Return the [X, Y] coordinate for the center point of the cell that contains the specified text.  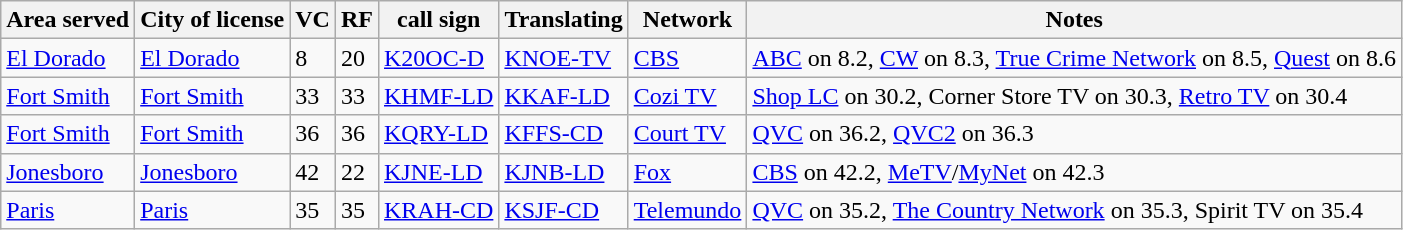
Fox [688, 172]
Telemundo [688, 210]
QVC on 35.2, The Country Network on 35.3, Spirit TV on 35.4 [1074, 210]
KHMF-LD [438, 96]
ABC on 8.2, CW on 8.3, True Crime Network on 8.5, Quest on 8.6 [1074, 58]
20 [356, 58]
QVC on 36.2, QVC2 on 36.3 [1074, 134]
KKAF-LD [564, 96]
Area served [68, 20]
Court TV [688, 134]
42 [313, 172]
Notes [1074, 20]
VC [313, 20]
KJNB-LD [564, 172]
call sign [438, 20]
KNOE-TV [564, 58]
K20OC-D [438, 58]
Cozi TV [688, 96]
KFFS-CD [564, 134]
City of license [212, 20]
8 [313, 58]
KSJF-CD [564, 210]
Network [688, 20]
CBS on 42.2, MeTV/MyNet on 42.3 [1074, 172]
KJNE-LD [438, 172]
RF [356, 20]
KRAH-CD [438, 210]
KQRY-LD [438, 134]
Shop LC on 30.2, Corner Store TV on 30.3, Retro TV on 30.4 [1074, 96]
Translating [564, 20]
22 [356, 172]
CBS [688, 58]
